Return [X, Y] of the center of cell containing provided text 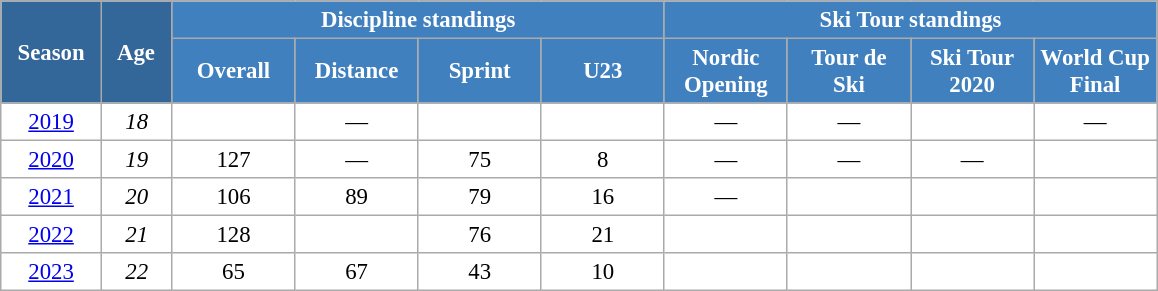
NordicOpening [726, 72]
2022 [52, 235]
8 [602, 160]
Age [136, 52]
20 [136, 197]
Sprint [480, 72]
127 [234, 160]
Tour deSki [848, 72]
89 [356, 197]
75 [480, 160]
Overall [234, 72]
76 [480, 235]
Distance [356, 72]
Discipline standings [418, 20]
19 [136, 160]
2019 [52, 122]
16 [602, 197]
Season [52, 52]
World CupFinal [1096, 72]
79 [480, 197]
18 [136, 122]
2020 [52, 160]
2021 [52, 197]
Ski Tour2020 [972, 72]
Ski Tour standings [910, 20]
106 [234, 197]
128 [234, 235]
U23 [602, 72]
